Return [X, Y] of the center of cell containing provided text 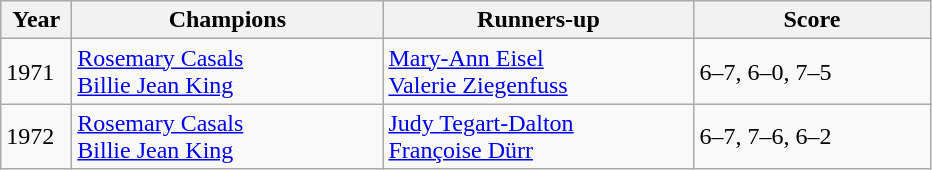
Runners-up [538, 20]
6–7, 7–6, 6–2 [812, 136]
Judy Tegart-Dalton Françoise Dürr [538, 136]
1971 [36, 72]
Year [36, 20]
Score [812, 20]
Champions [228, 20]
6–7, 6–0, 7–5 [812, 72]
1972 [36, 136]
Mary-Ann Eisel Valerie Ziegenfuss [538, 72]
